From the cell containing the given text, extract its center point as (X, Y) coordinate. 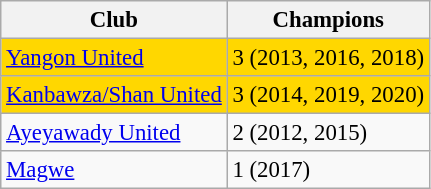
Magwe (114, 170)
Yangon United (114, 58)
Kanbawza/Shan United (114, 95)
3 (2013, 2016, 2018) (328, 58)
Champions (328, 20)
1 (2017) (328, 170)
2 (2012, 2015) (328, 133)
Ayeyawady United (114, 133)
3 (2014, 2019, 2020) (328, 95)
Club (114, 20)
